Extract the (x, y) coordinate from the center of the cell holding the provided text.  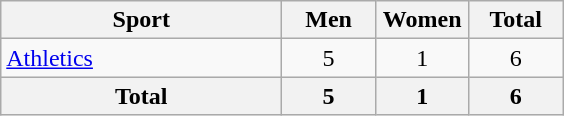
Athletics (142, 58)
Men (329, 20)
Women (422, 20)
Sport (142, 20)
